Output the (X, Y) coordinate of the center of the cell containing the given text.  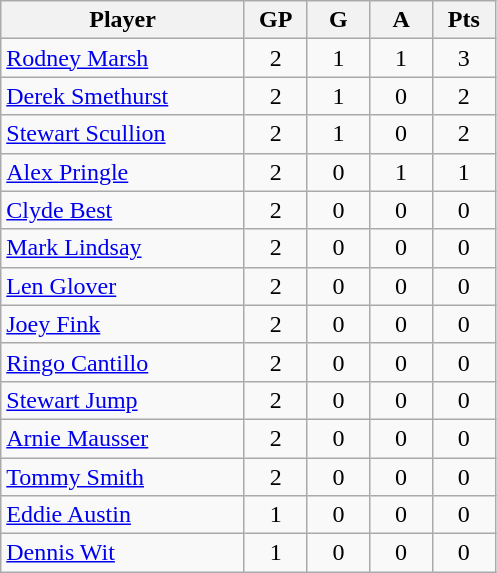
Stewart Jump (123, 400)
Joey Fink (123, 324)
Stewart Scullion (123, 134)
Mark Lindsay (123, 248)
Len Glover (123, 286)
Player (123, 20)
Dennis Wit (123, 553)
GP (276, 20)
Rodney Marsh (123, 58)
Alex Pringle (123, 172)
Tommy Smith (123, 477)
3 (464, 58)
A (402, 20)
Arnie Mausser (123, 438)
Clyde Best (123, 210)
Derek Smethurst (123, 96)
G (338, 20)
Ringo Cantillo (123, 362)
Eddie Austin (123, 515)
Pts (464, 20)
